Identify which cell holds the provided text, then report its (x, y) central coordinate. 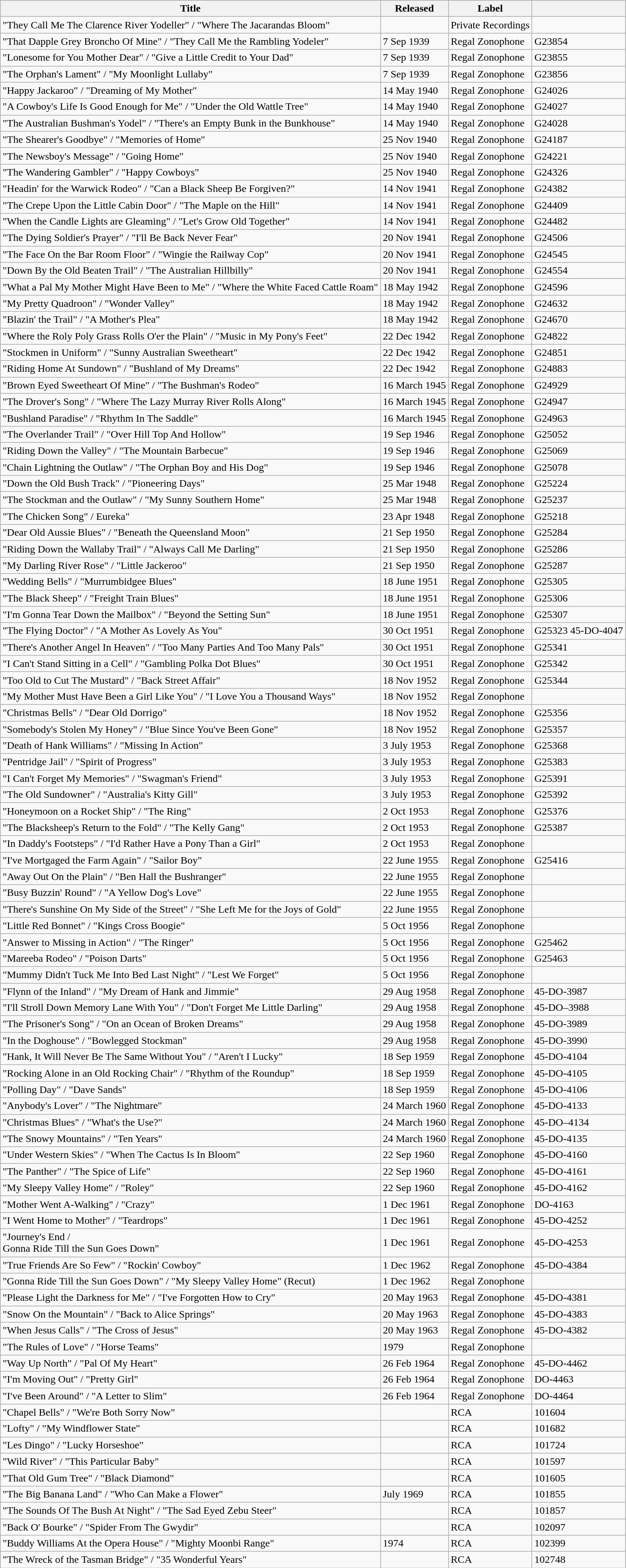
G25463 (579, 958)
"True Friends Are So Few" / "Rockin' Cowboy" (190, 1265)
"Snow On the Mountain" / "Back to Alice Springs" (190, 1314)
G25416 (579, 860)
G24482 (579, 222)
"Christmas Blues" / "What's the Use?" (190, 1122)
"Pentridge Jail" / "Spirit of Progress" (190, 762)
DO-4464 (579, 1396)
G25368 (579, 746)
45-DO-4252 (579, 1220)
"They Call Me The Clarence River Yodeller" / "Where The Jacarandas Bloom" (190, 25)
"Les Dingo" / "Lucky Horseshoe" (190, 1445)
G25462 (579, 942)
102748 (579, 1560)
G24326 (579, 172)
"The Panther" / "The Spice of Life" (190, 1171)
45-DO-4106 (579, 1090)
45-DO-4133 (579, 1106)
45-DO-3987 (579, 991)
"What a Pal My Mother Might Have Been to Me" / "Where the White Faced Cattle Roam" (190, 287)
"Brown Eyed Sweetheart Of Mine" / "The Bushman's Rodeo" (190, 385)
"Blazin' the Trail" / "A Mother's Plea" (190, 320)
"Christmas Bells" / "Dear Old Dorrigo" (190, 713)
G23855 (579, 58)
G24851 (579, 352)
G24632 (579, 303)
101604 (579, 1412)
"Where the Roly Poly Grass Rolls O'er the Plain" / "Music in My Pony's Feet" (190, 336)
"The Black Sheep" / "Freight Train Blues" (190, 598)
G23856 (579, 74)
G25357 (579, 729)
"Gonna Ride Till the Sun Goes Down" / "My Sleepy Valley Home" (Recut) (190, 1281)
45-DO-4462 (579, 1363)
"Happy Jackaroo" / "Dreaming of My Mother" (190, 90)
101855 (579, 1494)
"The Wandering Gambler" / "Happy Cowboys" (190, 172)
"Polling Day" / "Dave Sands" (190, 1090)
"I've Mortgaged the Farm Again" / "Sailor Boy" (190, 860)
DO-4463 (579, 1380)
"There's Sunshine On My Side of the Street" / "She Left Me for the Joys of Gold" (190, 909)
G24883 (579, 369)
1974 (415, 1543)
"Wild River" / "This Particular Baby" (190, 1461)
1979 (415, 1347)
G25391 (579, 778)
G24506 (579, 238)
"There's Another Angel In Heaven" / "Too Many Parties And Too Many Pals" (190, 647)
"I Can't Forget My Memories" / "Swagman's Friend" (190, 778)
"My Darling River Rose" / "Little Jackeroo" (190, 565)
"The Dying Soldier's Prayer" / "I'll Be Back Never Fear" (190, 238)
G24947 (579, 401)
45-DO-4382 (579, 1330)
G24409 (579, 205)
"Death of Hank Williams" / "Missing In Action" (190, 746)
102399 (579, 1543)
"Back O' Bourke" / "Spider From The Gwydir" (190, 1527)
G24221 (579, 156)
G23854 (579, 41)
"Chain Lightning the Outlaw" / "The Orphan Boy and His Dog" (190, 467)
"Stockmen in Uniform" / "Sunny Australian Sweetheart" (190, 352)
G25224 (579, 484)
"Please Light the Darkness for Me" / "I've Forgotten How to Cry" (190, 1298)
G25078 (579, 467)
G24028 (579, 123)
"The Sounds Of The Bush At Night" / "The Sad Eyed Zebu Steer" (190, 1510)
"The Blacksheep's Return to the Fold" / "The Kelly Gang" (190, 827)
G25383 (579, 762)
G25356 (579, 713)
102097 (579, 1527)
Released (415, 9)
Private Recordings (490, 25)
G24822 (579, 336)
G24929 (579, 385)
G24545 (579, 254)
101597 (579, 1461)
101857 (579, 1510)
G25284 (579, 533)
"The Overlander Trail" / "Over Hill Top And Hollow" (190, 434)
"When the Candle Lights are Gleaming" / "Let's Grow Old Together" (190, 222)
G25307 (579, 614)
"My Pretty Quadroon" / "Wonder Valley" (190, 303)
G24596 (579, 287)
"In Daddy's Footsteps" / "I'd Rather Have a Pony Than a Girl" (190, 844)
"A Cowboy's Life Is Good Enough for Me" / "Under the Old Wattle Tree" (190, 107)
G25387 (579, 827)
"Too Old to Cut The Mustard" / "Back Street Affair" (190, 680)
"Lonesome for You Mother Dear" / "Give a Little Credit to Your Dad" (190, 58)
23 Apr 1948 (415, 516)
DO-4163 (579, 1204)
"The Chicken Song" / Eureka" (190, 516)
"Flynn of the Inland" / "My Dream of Hank and Jimmie" (190, 991)
"My Sleepy Valley Home" / "Roley" (190, 1188)
"Hank, It Will Never Be The Same Without You" / "Aren't I Lucky" (190, 1057)
"I Can't Stand Sitting in a Cell" / "Gambling Polka Dot Blues" (190, 664)
G24187 (579, 139)
45-DO-4135 (579, 1139)
G25052 (579, 434)
45-DO-4161 (579, 1171)
"The Flying Doctor" / "A Mother As Lovely As You" (190, 631)
"The Shearer's Goodbye" / "Memories of Home" (190, 139)
"Busy Buzzin' Round" / "A Yellow Dog's Love" (190, 893)
"Mareeba Rodeo" / "Poison Darts" (190, 958)
G24382 (579, 188)
45-DO-4253 (579, 1243)
"Riding Down the Wallaby Trail" / "Always Call Me Darling" (190, 549)
G24554 (579, 271)
"Honeymoon on a Rocket Ship" / "The Ring" (190, 811)
45-DO-4162 (579, 1188)
G25306 (579, 598)
"Somebody's Stolen My Honey" / "Blue Since You've Been Gone" (190, 729)
G24670 (579, 320)
"My Mother Must Have Been a Girl Like You" / "I Love You a Thousand Ways" (190, 696)
45-DO-4160 (579, 1155)
"The Australian Bushman's Yodel" / "There's an Empty Bunk in the Bunkhouse" (190, 123)
G24026 (579, 90)
45-DO-4105 (579, 1073)
"The Wreck of the Tasman Bridge" / "35 Wonderful Years" (190, 1560)
45-DO–4134 (579, 1122)
101724 (579, 1445)
"The Old Sundowner" / "Australia's Kitty Gill" (190, 795)
G25287 (579, 565)
"Way Up North" / "Pal Of My Heart" (190, 1363)
"The Rules of Love" / "Horse Teams" (190, 1347)
45-DO-3990 (579, 1040)
"That Old Gum Tree" / "Black Diamond" (190, 1478)
"I've Been Around" / "A Letter to Slim" (190, 1396)
"When Jesus Calls" / "The Cross of Jesus" (190, 1330)
"In the Doghouse" / "Bowlegged Stockman" (190, 1040)
"Riding Home At Sundown" / "Bushland of My Dreams" (190, 369)
"Chapel Bells" / "We're Both Sorry Now" (190, 1412)
"The Snowy Mountains" / "Ten Years" (190, 1139)
"Headin' for the Warwick Rodeo" / "Can a Black Sheep Be Forgiven?" (190, 188)
G25069 (579, 451)
G25286 (579, 549)
"Little Red Bonnet" / "Kings Cross Boogie" (190, 926)
"I Went Home to Mother" / "Teardrops" (190, 1220)
"I'm Moving Out" / "Pretty Girl" (190, 1380)
"Journey's End /Gonna Ride Till the Sun Goes Down" (190, 1243)
"The Newsboy's Message" / "Going Home" (190, 156)
G25376 (579, 811)
G25323 45-DO-4047 (579, 631)
"The Prisoner's Song" / "On an Ocean of Broken Dreams" (190, 1024)
"Under Western Skies" / "When The Cactus Is In Bloom" (190, 1155)
"Dear Old Aussie Blues" / "Beneath the Queensland Moon" (190, 533)
G25305 (579, 582)
101605 (579, 1478)
"Rocking Alone in an Old Rocking Chair" / "Rhythm of the Roundup" (190, 1073)
"Bushland Paradise" / "Rhythm In The Saddle" (190, 418)
"Down the Old Bush Track" / "Pioneering Days" (190, 484)
"Away Out On the Plain" / "Ben Hall the Bushranger" (190, 877)
"Anybody's Lover" / "The Nightmare" (190, 1106)
"I'll Stroll Down Memory Lane With You" / "Don't Forget Me Little Darling" (190, 1008)
45-DO–3988 (579, 1008)
"Mummy Didn't Tuck Me Into Bed Last Night" / "Lest We Forget" (190, 975)
"Wedding Bells" / "Murrumbidgee Blues" (190, 582)
45-DO-4104 (579, 1057)
G25237 (579, 500)
G25344 (579, 680)
Title (190, 9)
"The Face On the Bar Room Floor" / "Wingie the Railway Cop" (190, 254)
"Buddy Williams At the Opera House" / "Mighty Moonbi Range" (190, 1543)
45-DO-3989 (579, 1024)
"Mother Went A-Walking" / "Crazy" (190, 1204)
"I'm Gonna Tear Down the Mailbox" / "Beyond the Setting Sun" (190, 614)
G25218 (579, 516)
45-DO-4383 (579, 1314)
"The Drover's Song" / "Where The Lazy Murray River Rolls Along" (190, 401)
"Answer to Missing in Action" / "The Ringer" (190, 942)
G24027 (579, 107)
"That Dapple Grey Broncho Of Mine" / "They Call Me the Rambling Yodeler" (190, 41)
G24963 (579, 418)
"The Stockman and the Outlaw" / "My Sunny Southern Home" (190, 500)
45-DO-4381 (579, 1298)
July 1969 (415, 1494)
G25341 (579, 647)
"Riding Down the Valley" / "The Mountain Barbecue" (190, 451)
Label (490, 9)
"Down By the Old Beaten Trail" / "The Australian Hillbilly" (190, 271)
"Lofty" / "My Windflower State" (190, 1429)
45-DO-4384 (579, 1265)
"The Big Banana Land" / "Who Can Make a Flower" (190, 1494)
G25392 (579, 795)
G25342 (579, 664)
101682 (579, 1429)
"The Crepe Upon the Little Cabin Door" / "The Maple on the Hill" (190, 205)
"The Orphan's Lament" / "My Moonlight Lullaby" (190, 74)
